Identify which cell holds the provided text, then report its [x, y] central coordinate. 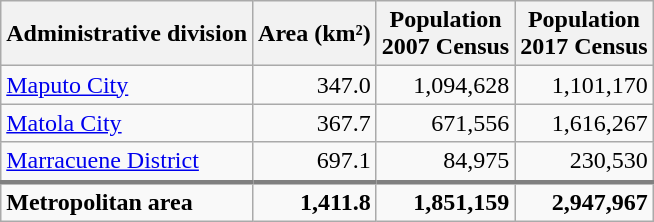
2,947,967 [584, 202]
230,530 [584, 162]
Matola City [127, 123]
1,851,159 [445, 202]
Population 2017 Census [584, 34]
Area (km²) [315, 34]
1,101,170 [584, 85]
Maputo City [127, 85]
1,094,628 [445, 85]
Population 2007 Census [445, 34]
367.7 [315, 123]
Administrative division [127, 34]
697.1 [315, 162]
1,616,267 [584, 123]
Marracuene District [127, 162]
84,975 [445, 162]
Metropolitan area [127, 202]
347.0 [315, 85]
1,411.8 [315, 202]
671,556 [445, 123]
